Return [x, y] of the center of cell containing provided text 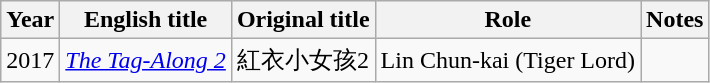
2017 [30, 60]
The Tag-Along 2 [146, 60]
Year [30, 20]
紅衣小女孩2 [303, 60]
Lin Chun-kai (Tiger Lord) [508, 60]
Original title [303, 20]
Role [508, 20]
Notes [675, 20]
English title [146, 20]
